Capture the cell that displays the provided text and extract its (x, y) central coordinate. 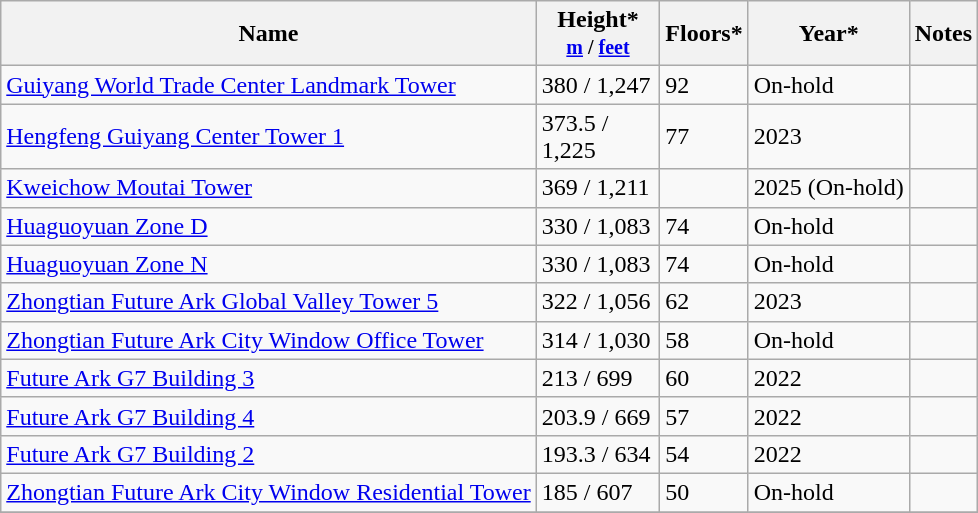
57 (704, 416)
Future Ark G7 Building 4 (268, 416)
58 (704, 340)
Notes (943, 34)
Zhongtian Future Ark Global Valley Tower 5 (268, 302)
77 (704, 136)
Name (268, 34)
Height*m / feet (598, 34)
54 (704, 454)
50 (704, 492)
62 (704, 302)
Huaguoyuan Zone D (268, 226)
60 (704, 378)
Hengfeng Guiyang Center Tower 1 (268, 136)
213 / 699 (598, 378)
314 / 1,030 (598, 340)
2025 (On-hold) (828, 188)
380 / 1,247 (598, 85)
92 (704, 85)
Kweichow Moutai Tower (268, 188)
203.9 / 669 (598, 416)
Year* (828, 34)
373.5 / 1,225 (598, 136)
Future Ark G7 Building 2 (268, 454)
Huaguoyuan Zone N (268, 264)
Future Ark G7 Building 3 (268, 378)
Zhongtian Future Ark City Window Residential Tower (268, 492)
185 / 607 (598, 492)
Guiyang World Trade Center Landmark Tower (268, 85)
Floors* (704, 34)
Zhongtian Future Ark City Window Office Tower (268, 340)
322 / 1,056 (598, 302)
369 / 1,211 (598, 188)
193.3 / 634 (598, 454)
